Find where the given text appears and provide that cell's center as (X, Y) coordinate. 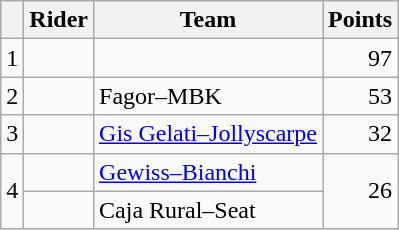
32 (360, 134)
53 (360, 96)
Caja Rural–Seat (208, 210)
Rider (59, 20)
26 (360, 191)
3 (12, 134)
Team (208, 20)
Fagor–MBK (208, 96)
Points (360, 20)
97 (360, 58)
Gis Gelati–Jollyscarpe (208, 134)
4 (12, 191)
Gewiss–Bianchi (208, 172)
2 (12, 96)
1 (12, 58)
